Return the (X, Y) coordinate for the center point of the cell that contains the specified text.  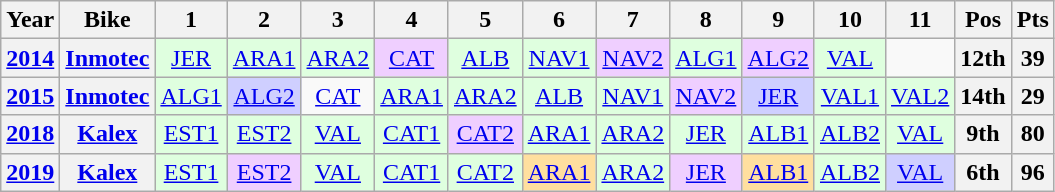
5 (485, 20)
2 (264, 20)
6th (983, 172)
2019 (30, 172)
Pts (1032, 20)
39 (1032, 58)
2015 (30, 96)
VAL1 (850, 96)
4 (412, 20)
10 (850, 20)
2018 (30, 134)
12th (983, 58)
1 (191, 20)
Year (30, 20)
9th (983, 134)
29 (1032, 96)
14th (983, 96)
96 (1032, 172)
2014 (30, 58)
6 (559, 20)
Bike (108, 20)
Pos (983, 20)
11 (920, 20)
80 (1032, 134)
9 (778, 20)
VAL2 (920, 96)
7 (633, 20)
3 (338, 20)
8 (706, 20)
